Identify which cell holds the provided text, then report its [x, y] central coordinate. 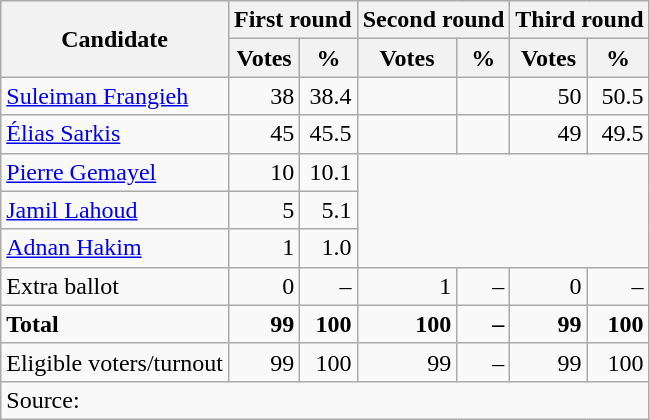
Candidate [115, 39]
50.5 [618, 96]
Adnan Hakim [115, 248]
Jamil Lahoud [115, 210]
45.5 [328, 134]
First round [292, 20]
5.1 [328, 210]
10 [264, 172]
Suleiman Frangieh [115, 96]
49 [548, 134]
38 [264, 96]
45 [264, 134]
Total [115, 324]
Source: [325, 400]
Third round [580, 20]
Élias Sarkis [115, 134]
Extra ballot [115, 286]
10.1 [328, 172]
50 [548, 96]
49.5 [618, 134]
Eligible voters/turnout [115, 362]
5 [264, 210]
38.4 [328, 96]
1.0 [328, 248]
Second round [434, 20]
Pierre Gemayel [115, 172]
